Detect which cell encompasses the target text, then output its (X, Y) center coordinate. 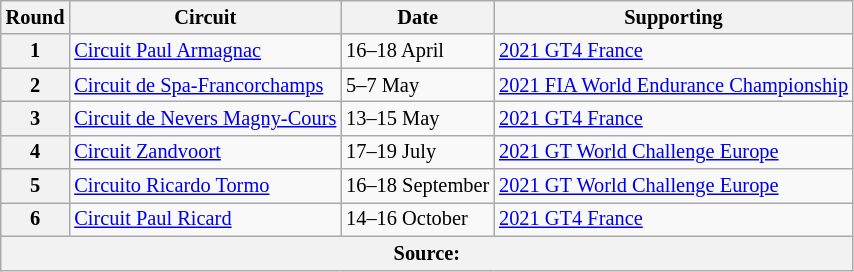
Circuit (205, 17)
Circuit de Spa-Francorchamps (205, 85)
Circuit Zandvoort (205, 152)
16–18 April (418, 51)
1 (36, 51)
3 (36, 118)
14–16 October (418, 219)
16–18 September (418, 186)
5 (36, 186)
2021 FIA World Endurance Championship (674, 85)
Source: (427, 253)
17–19 July (418, 152)
Circuito Ricardo Tormo (205, 186)
4 (36, 152)
13–15 May (418, 118)
Supporting (674, 17)
Date (418, 17)
Round (36, 17)
2 (36, 85)
Circuit de Nevers Magny-Cours (205, 118)
Circuit Paul Armagnac (205, 51)
5–7 May (418, 85)
6 (36, 219)
Circuit Paul Ricard (205, 219)
